Identify which cell holds the provided text, then report its (X, Y) central coordinate. 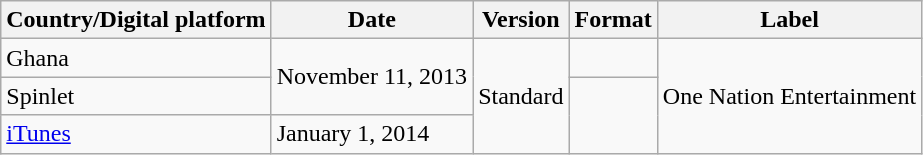
Date (372, 20)
January 1, 2014 (372, 134)
One Nation Entertainment (789, 96)
Format (613, 20)
Ghana (136, 58)
Version (521, 20)
November 11, 2013 (372, 77)
Country/Digital platform (136, 20)
Label (789, 20)
Standard (521, 96)
iTunes (136, 134)
Spinlet (136, 96)
